Return the [X, Y] coordinate for the center point of the cell that contains the specified text.  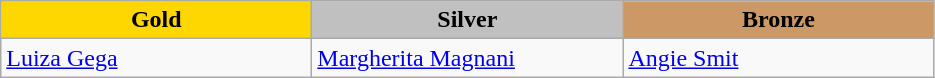
Angie Smit [778, 58]
Gold [156, 20]
Silver [468, 20]
Margherita Magnani [468, 58]
Bronze [778, 20]
Luiza Gega [156, 58]
